Determine the [x, y] coordinate at the center of the cell enclosing the given text.  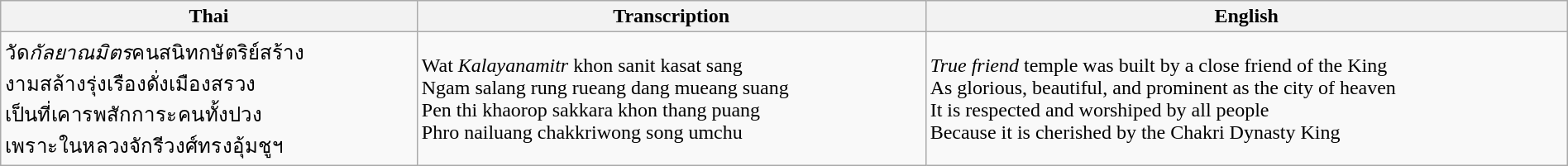
English [1246, 17]
Transcription [672, 17]
Thai [209, 17]
วัดกัลยาณมิตรคนสนิทกษัตริย์สร้าง งามสล้างรุ่งเรืองดั่งเมืองสรวง เป็นที่เคารพสักการะคนทั้งปวง เพราะในหลวงจักรีวงศ์ทรงอุ้มชูฯ [209, 99]
